From the cell containing the given text, extract its center point as [X, Y] coordinate. 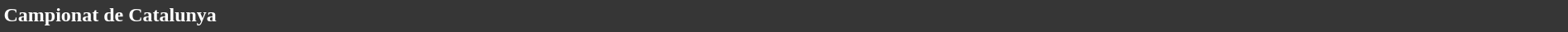
Campionat de Catalunya [784, 15]
